Extract the (X, Y) coordinate from the center of the cell holding the provided text.  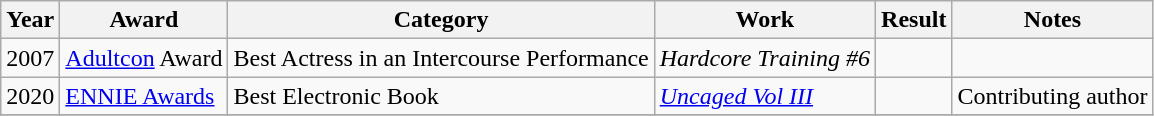
ENNIE Awards (144, 96)
Award (144, 20)
Contributing author (1052, 96)
Notes (1052, 20)
Year (30, 20)
Best Electronic Book (441, 96)
Work (764, 20)
Result (914, 20)
Adultcon Award (144, 58)
2020 (30, 96)
2007 (30, 58)
Best Actress in an Intercourse Performance (441, 58)
Hardcore Training #6 (764, 58)
Uncaged Vol III (764, 96)
Category (441, 20)
